From the cell containing the given text, extract its center point as (X, Y) coordinate. 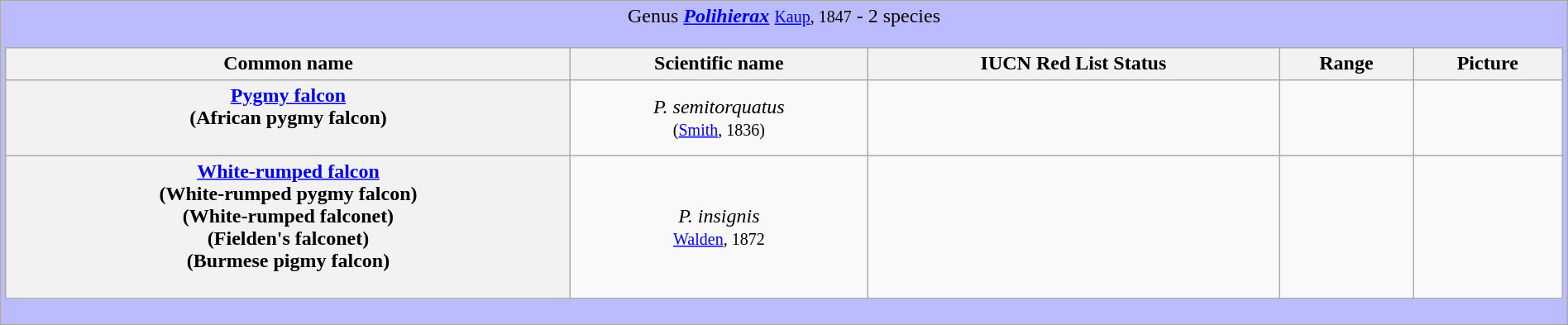
Pygmy falcon(African pygmy falcon) (288, 117)
White-rumped falcon(White-rumped pygmy falcon)(White-rumped falconet)(Fielden's falconet)(Burmese pigmy falcon) (288, 227)
P. semitorquatus(Smith, 1836) (719, 117)
Common name (288, 64)
IUCN Red List Status (1073, 64)
Range (1346, 64)
Picture (1488, 64)
Scientific name (719, 64)
P. insignisWalden, 1872 (719, 227)
